Identify which cell holds the provided text, then report its [x, y] central coordinate. 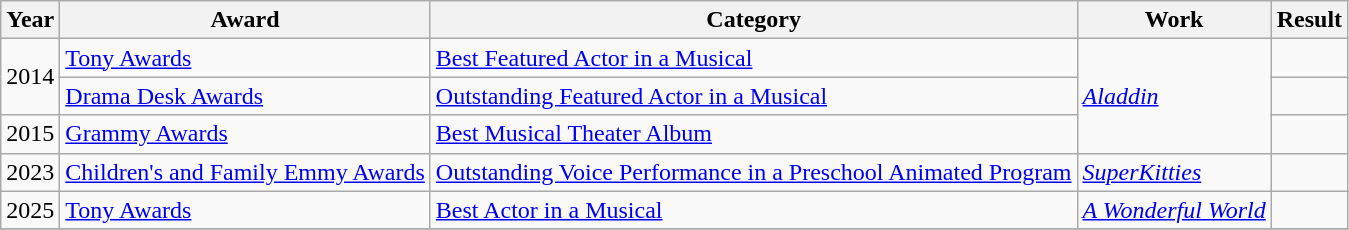
A Wonderful World [1174, 210]
Outstanding Voice Performance in a Preschool Animated Program [754, 172]
Aladdin [1174, 96]
2023 [30, 172]
Result [1309, 20]
Year [30, 20]
Grammy Awards [245, 134]
2014 [30, 77]
2025 [30, 210]
SuperKitties [1174, 172]
Children's and Family Emmy Awards [245, 172]
Best Actor in a Musical [754, 210]
Work [1174, 20]
Category [754, 20]
2015 [30, 134]
Outstanding Featured Actor in a Musical [754, 96]
Award [245, 20]
Drama Desk Awards [245, 96]
Best Musical Theater Album [754, 134]
Best Featured Actor in a Musical [754, 58]
